Find where the given text appears and provide that cell's center as (X, Y) coordinate. 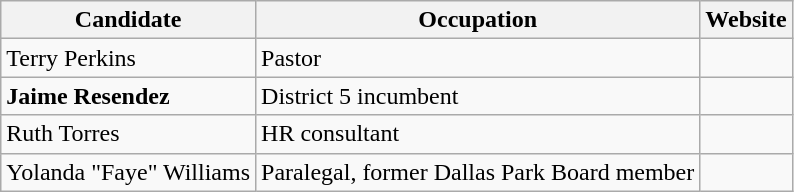
Website (746, 20)
Jaime Resendez (128, 96)
Pastor (478, 58)
Occupation (478, 20)
Candidate (128, 20)
Paralegal, former Dallas Park Board member (478, 172)
HR consultant (478, 134)
Yolanda "Faye" Williams (128, 172)
Terry Perkins (128, 58)
District 5 incumbent (478, 96)
Ruth Torres (128, 134)
